Return the (x, y) coordinate for the center point of the cell that contains the specified text.  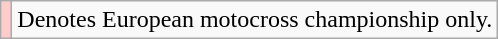
Denotes European motocross championship only. (255, 20)
